Extract the [X, Y] coordinate from the center of the cell holding the provided text.  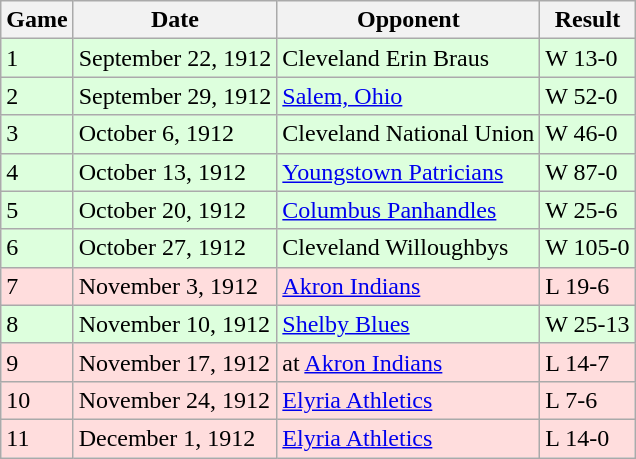
W 87-0 [588, 172]
4 [37, 172]
Game [37, 20]
8 [37, 324]
November 17, 1912 [175, 362]
November 3, 1912 [175, 286]
10 [37, 400]
Date [175, 20]
L 19-6 [588, 286]
3 [37, 134]
October 6, 1912 [175, 134]
1 [37, 58]
Opponent [408, 20]
11 [37, 438]
Cleveland Erin Braus [408, 58]
W 25-13 [588, 324]
L 14-7 [588, 362]
October 27, 1912 [175, 248]
November 24, 1912 [175, 400]
6 [37, 248]
Youngstown Patricians [408, 172]
at Akron Indians [408, 362]
November 10, 1912 [175, 324]
5 [37, 210]
L 7-6 [588, 400]
9 [37, 362]
2 [37, 96]
Cleveland Willoughbys [408, 248]
Columbus Panhandles [408, 210]
September 22, 1912 [175, 58]
December 1, 1912 [175, 438]
Result [588, 20]
Shelby Blues [408, 324]
W 25-6 [588, 210]
Akron Indians [408, 286]
7 [37, 286]
October 13, 1912 [175, 172]
W 52-0 [588, 96]
W 13-0 [588, 58]
Salem, Ohio [408, 96]
L 14-0 [588, 438]
Cleveland National Union [408, 134]
W 46-0 [588, 134]
October 20, 1912 [175, 210]
W 105-0 [588, 248]
September 29, 1912 [175, 96]
